Locate the cell with the specified text and output its [X, Y] center coordinate. 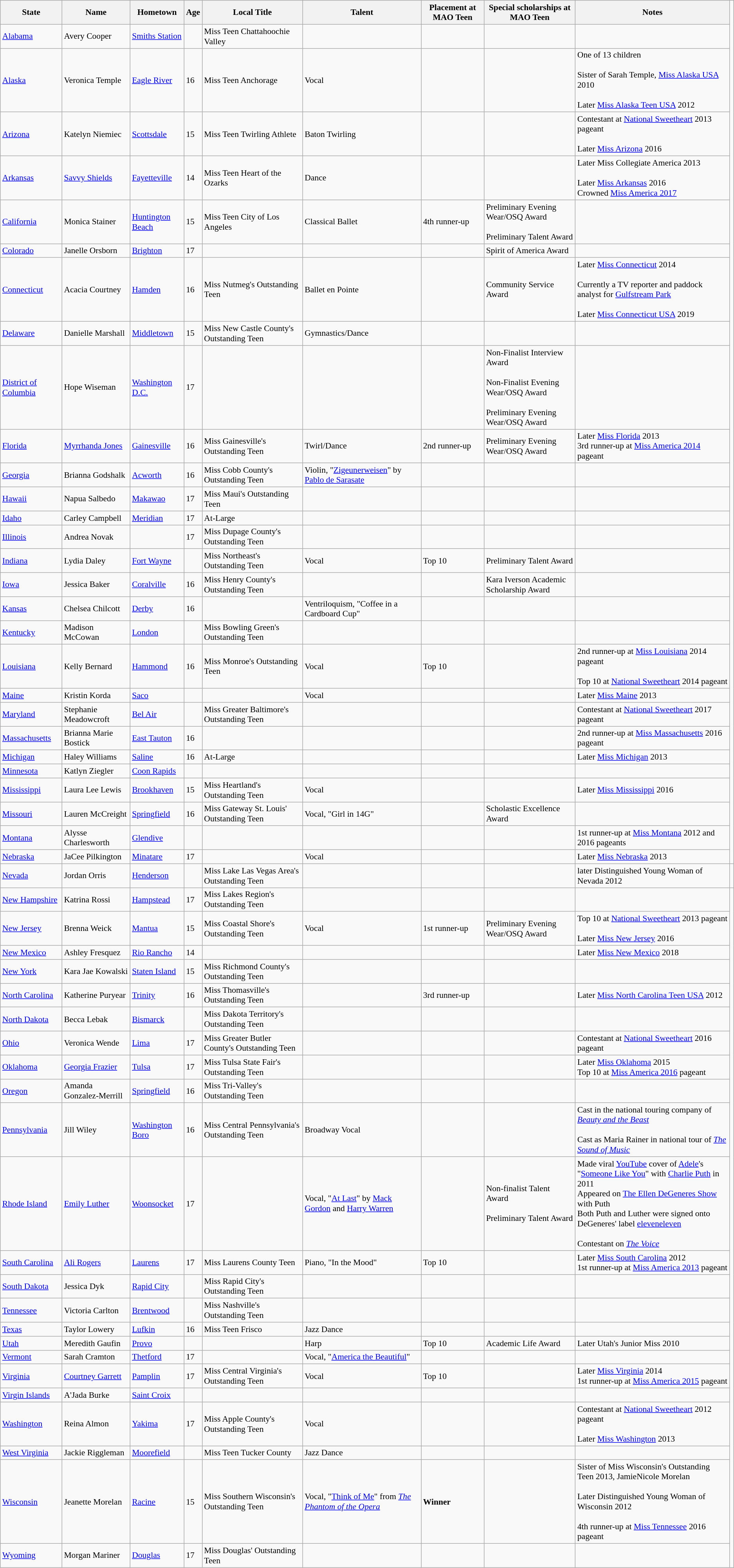
Thetford [157, 1357]
A'Jada Burke [96, 1395]
Andrea Novak [96, 537]
Ohio [31, 1043]
Avery Cooper [96, 36]
Gymnastics/Dance [362, 333]
Community Service Award [530, 290]
Michigan [31, 757]
West Virginia [31, 1453]
Preliminary Talent Award [530, 561]
Wisconsin [31, 1502]
Non-Finalist Interview AwardNon-Finalist Evening Wear/OSQ AwardPreliminary Evening Wear/OSQ Award [530, 387]
Miss Lakes Region's Outstanding Teen [252, 899]
Talent [362, 13]
Classical Ballet [362, 222]
Miss Teen Frisco [252, 1329]
Jessica Dyk [96, 1287]
Amanda Gonzalez-Merrill [96, 1091]
Miss Teen Twirling Athlete [252, 134]
Special scholarships at MAO Teen [530, 13]
Meridian [157, 518]
Miss Bowling Green's Outstanding Teen [252, 632]
Violin, "Zigeunerweisen" by Pablo de Sarasate [362, 475]
Vocal, "America the Beautiful" [362, 1357]
Danielle Marshall [96, 333]
Miss Greater Butler County's Outstanding Teen [252, 1043]
Broadway Vocal [362, 1130]
Kristin Korda [96, 695]
New Mexico [31, 952]
Kansas [31, 609]
Eagle River [157, 80]
Jill Wiley [96, 1130]
California [31, 222]
Miss Laurens County Teen [252, 1262]
Vocal, "Think of Me" from The Phantom of the Opera [362, 1502]
Vermont [31, 1357]
Lauren McCreight [96, 814]
Moorefield [157, 1453]
Ventriloquism, "Coffee in a Cardboard Cup" [362, 609]
Minatare [157, 857]
Iowa [31, 585]
JaCee Pilkington [96, 857]
South Dakota [31, 1287]
Miss Teen Chattahoochie Valley [252, 36]
Local Title [252, 13]
Name [96, 13]
Colorado [31, 251]
Woonsocket [157, 1204]
Later Miss Nebraska 2013 [653, 857]
Madison McCowan [96, 632]
Hampstead [157, 899]
Miss Dakota Territory's Outstanding Teen [252, 1019]
Bel Air [157, 715]
Oklahoma [31, 1067]
Derby [157, 609]
Kentucky [31, 632]
Lufkin [157, 1329]
State [31, 13]
Spirit of America Award [530, 251]
Provo [157, 1343]
Kelly Bernard [96, 666]
Miss Nashville's Outstanding Teen [252, 1310]
Middletown [157, 333]
South Carolina [31, 1262]
Staten Island [157, 971]
Myrrhanda Jones [96, 446]
Katlyn Ziegler [96, 771]
Miss Thomasville's Outstanding Teen [252, 996]
Fort Wayne [157, 561]
Brianna Marie Bostick [96, 738]
Missouri [31, 814]
Miss Apple County's Outstanding Teen [252, 1424]
Douglas [157, 1556]
Miss New Castle County's Outstanding Teen [252, 333]
Miss Maui's Outstanding Teen [252, 499]
Saline [157, 757]
Tennessee [31, 1310]
Notes [653, 13]
Jackie Riggleman [96, 1453]
Later Miss Virginia 20141st runner-up at Miss America 2015 pageant [653, 1376]
Miss Central Virginia's Outstanding Teen [252, 1376]
Winner [453, 1502]
Ballet en Pointe [362, 290]
2nd runner-up at Miss Louisiana 2014 pageantTop 10 at National Sweetheart 2014 pageant [653, 666]
Georgia Frazier [96, 1067]
Brookhaven [157, 790]
Emily Luther [96, 1204]
Top 10 at National Sweetheart 2013 pageantLater Miss New Jersey 2016 [653, 929]
Placement at MAO Teen [453, 13]
Hope Wiseman [96, 387]
Saco [157, 695]
Brenna Weick [96, 929]
Washington D.C. [157, 387]
Ashley Fresquez [96, 952]
Oregon [31, 1091]
Hometown [157, 13]
Victoria Carlton [96, 1310]
Miss Teen Anchorage [252, 80]
Vocal, "Girl in 14G" [362, 814]
Jordan Orris [96, 876]
Janelle Orsborn [96, 251]
Henderson [157, 876]
Taylor Lowery [96, 1329]
Miss Douglas' Outstanding Teen [252, 1556]
Vocal, "At Last" by Mack Gordon and Harry Warren [362, 1204]
Miss Tulsa State Fair's Outstanding Teen [252, 1067]
Later Miss Maine 2013 [653, 695]
Napua Salbedo [96, 499]
Illinois [31, 537]
Alabama [31, 36]
Contestant at National Sweetheart 2016 pageant [653, 1043]
Utah [31, 1343]
1st runner-up at Miss Montana 2012 and 2016 pageants [653, 838]
Bismarck [157, 1019]
Rio Rancho [157, 952]
4th runner-up [453, 222]
Miss Henry County's Outstanding Teen [252, 585]
Later Miss Connecticut 2014Currently a TV reporter and paddock analyst for Gulfstream ParkLater Miss Connecticut USA 2019 [653, 290]
Acworth [157, 475]
Later Miss North Carolina Teen USA 2012 [653, 996]
Later Utah's Junior Miss 2010 [653, 1343]
Miss Heartland's Outstanding Teen [252, 790]
Later Miss Mississippi 2016 [653, 790]
Miss Tri-Valley's Outstanding Teen [252, 1091]
Reina Almon [96, 1424]
Miss Dupage County's Outstanding Teen [252, 537]
Later Miss New Mexico 2018 [653, 952]
Laura Lee Lewis [96, 790]
Haley Williams [96, 757]
Tulsa [157, 1067]
Lydia Daley [96, 561]
Delaware [31, 333]
Monica Stainer [96, 222]
Virgin Islands [31, 1395]
Connecticut [31, 290]
Contestant at National Sweetheart 2017 pageant [653, 715]
Later Miss Michigan 2013 [653, 757]
Miss Rapid City's Outstanding Teen [252, 1287]
North Carolina [31, 996]
Montana [31, 838]
Preliminary Evening Wear/OSQ AwardPreliminary Talent Award [530, 222]
Miss Cobb County's Outstanding Teen [252, 475]
3rd runner-up [453, 996]
Washington Boro [157, 1130]
Morgan Mariner [96, 1556]
Massachusetts [31, 738]
Fayetteville [157, 178]
Saint Croix [157, 1395]
Makawao [157, 499]
Arkansas [31, 178]
London [157, 632]
Miss Nutmeg's Outstanding Teen [252, 290]
Miss Teen Tucker County [252, 1453]
Miss Southern Wisconsin's Outstanding Teen [252, 1502]
Later Miss South Carolina 20121st runner-up at Miss America 2013 pageant [653, 1262]
Miss Greater Baltimore's Outstanding Teen [252, 715]
Georgia [31, 475]
Racine [157, 1502]
Miss Northeast's Outstanding Teen [252, 561]
Trinity [157, 996]
Dance [362, 178]
Later Miss Collegiate America 2013Later Miss Arkansas 2016Crowned Miss America 2017 [653, 178]
Becca Lebak [96, 1019]
Lima [157, 1043]
Miss Teen Heart of the Ozarks [252, 178]
Arizona [31, 134]
Miss Monroe's Outstanding Teen [252, 666]
Washington [31, 1424]
Ali Rogers [96, 1262]
Later Miss Florida 20133rd runner-up at Miss America 2014 pageant [653, 446]
Carley Campbell [96, 518]
Veronica Temple [96, 80]
Alaska [31, 80]
Brentwood [157, 1310]
Contestant at National Sweetheart 2012 pageantLater Miss Washington 2013 [653, 1424]
New York [31, 971]
Coralville [157, 585]
Scottsdale [157, 134]
District of Columbia [31, 387]
2nd runner-up [453, 446]
Later Miss Oklahoma 2015Top 10 at Miss America 2016 pageant [653, 1067]
Hawaii [31, 499]
Gainesville [157, 446]
Louisiana [31, 666]
Maine [31, 695]
Stephanie Meadowcroft [96, 715]
Huntington Beach [157, 222]
Kara Iverson Academic Scholarship Award [530, 585]
Veronica Wende [96, 1043]
Savvy Shields [96, 178]
Scholastic Excellence Award [530, 814]
New Jersey [31, 929]
Florida [31, 446]
Piano, "In the Mood" [362, 1262]
2nd runner-up at Miss Massachusetts 2016 pageant [653, 738]
Maryland [31, 715]
Miss Gainesville's Outstanding Teen [252, 446]
New Hampshire [31, 899]
Twirl/Dance [362, 446]
Brighton [157, 251]
Nebraska [31, 857]
Sarah Cramton [96, 1357]
Academic Life Award [530, 1343]
Pennsylvania [31, 1130]
Harp [362, 1343]
Meredith Gaufin [96, 1343]
Rapid City [157, 1287]
Non-finalist Talent AwardPreliminary Talent Award [530, 1204]
Hamden [157, 290]
Miss Gateway St. Louis' Outstanding Teen [252, 814]
Katherine Puryear [96, 996]
Acacia Courtney [96, 290]
One of 13 childrenSister of Sarah Temple, Miss Alaska USA 2010Later Miss Alaska Teen USA 2012 [653, 80]
Miss Teen City of Los Angeles [252, 222]
Glendive [157, 838]
Chelsea Chilcott [96, 609]
Coon Rapids [157, 771]
Jeanette Morelan [96, 1502]
Alysse Charlesworth [96, 838]
Smiths Station [157, 36]
Courtney Garrett [96, 1376]
Miss Coastal Shore's Outstanding Teen [252, 929]
Laurens [157, 1262]
Jessica Baker [96, 585]
Katelyn Niemiec [96, 134]
1st runner-up [453, 929]
Age [193, 13]
Kara Jae Kowalski [96, 971]
Yakima [157, 1424]
Mississippi [31, 790]
North Dakota [31, 1019]
Hammond [157, 666]
Cast in the national touring company of Beauty and the BeastCast as Maria Rainer in national tour of The Sound of Music [653, 1130]
Nevada [31, 876]
Texas [31, 1329]
Miss Central Pennsylvania's Outstanding Teen [252, 1130]
Indiana [31, 561]
later Distinguished Young Woman of Nevada 2012 [653, 876]
Contestant at National Sweetheart 2013 pageantLater Miss Arizona 2016 [653, 134]
Katrina Rossi [96, 899]
Rhode Island [31, 1204]
Minnesota [31, 771]
Idaho [31, 518]
Brianna Godshalk [96, 475]
Pamplin [157, 1376]
Baton Twirling [362, 134]
Miss Richmond County's Outstanding Teen [252, 971]
Miss Lake Las Vegas Area's Outstanding Teen [252, 876]
Mantua [157, 929]
East Tauton [157, 738]
Virginia [31, 1376]
Wyoming [31, 1556]
